Provide the [x, y] coordinate of the cell's center where the given text is located.  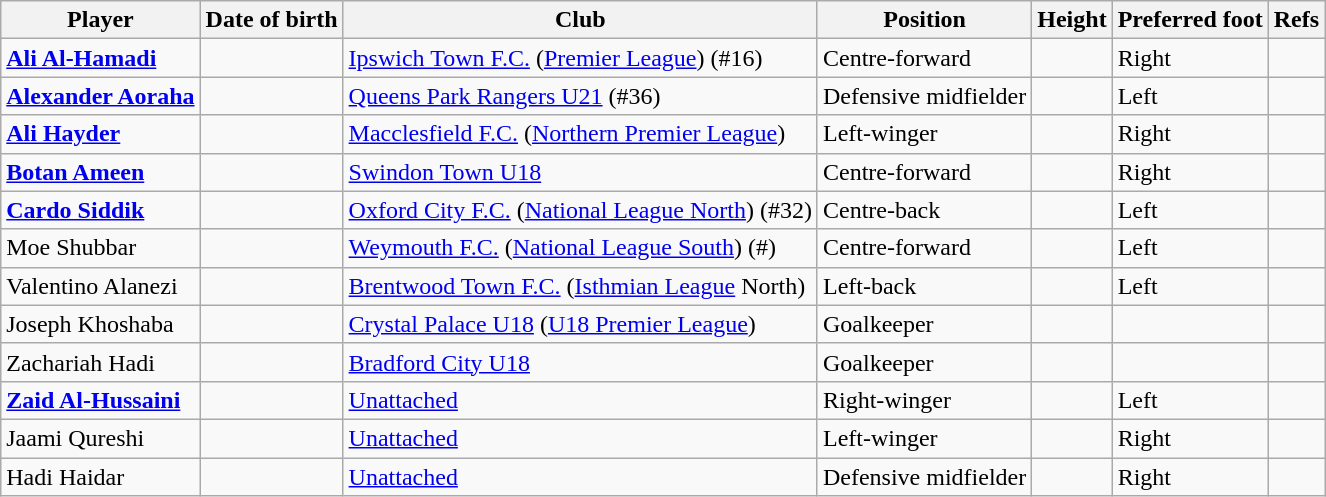
Brentwood Town F.C. (Isthmian League North) [580, 286]
Jaami Qureshi [100, 438]
Weymouth F.C. (National League South) (#) [580, 248]
Cardo Siddik [100, 210]
Ali Hayder [100, 134]
Height [1072, 20]
Joseph Khoshaba [100, 324]
Moe Shubbar [100, 248]
Left-back [924, 286]
Swindon Town U18 [580, 172]
Ipswich Town F.C. (Premier League) (#16) [580, 58]
Date of birth [272, 20]
Club [580, 20]
Zaid Al-Hussaini [100, 400]
Alexander Aoraha [100, 96]
Right-winger [924, 400]
Oxford City F.C. (National League North) (#32) [580, 210]
Player [100, 20]
Queens Park Rangers U21 (#36) [580, 96]
Crystal Palace U18 (U18 Premier League) [580, 324]
Macclesfield F.C. (Northern Premier League) [580, 134]
Bradford City U18 [580, 362]
Ali Al-Hamadi [100, 58]
Hadi Haidar [100, 477]
Valentino Alanezi [100, 286]
Zachariah Hadi [100, 362]
Botan Ameen [100, 172]
Centre-back [924, 210]
Refs [1296, 20]
Preferred foot [1190, 20]
Position [924, 20]
